Return the [X, Y] coordinate for the center point of the cell that contains the specified text.  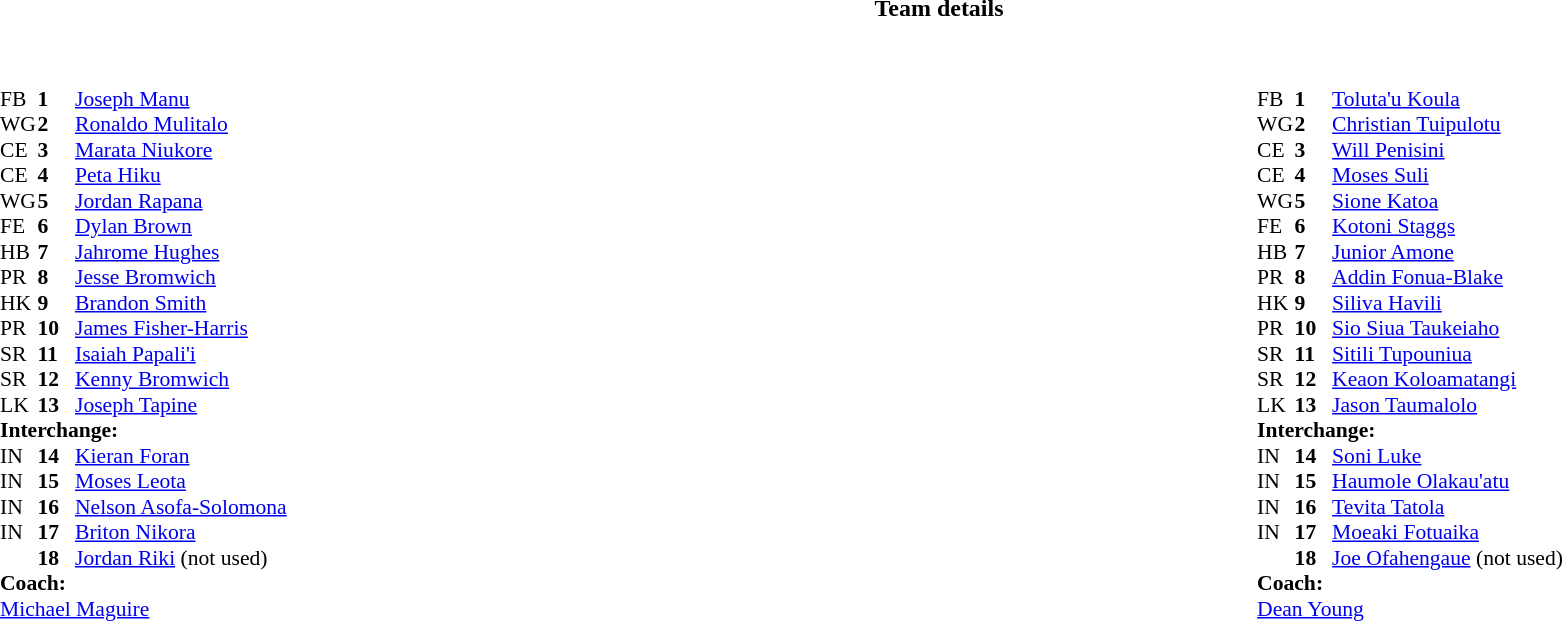
Joseph Tapine [181, 405]
Isaiah Papali'i [181, 354]
James Fisher-Harris [181, 329]
Moses Leota [181, 481]
Ronaldo Mulitalo [181, 125]
Kieran Foran [181, 456]
Briton Nikora [181, 533]
Jordan Rapana [181, 201]
Brandon Smith [181, 303]
Jordan Riki (not used) [181, 558]
Jahrome Hughes [181, 252]
Nelson Asofa-Solomona [181, 507]
Marata Niukore [181, 150]
Dylan Brown [181, 227]
Jesse Bromwich [181, 277]
Coach: [144, 583]
Joseph Manu [181, 99]
Peta Hiku [181, 175]
Interchange: [144, 431]
Kenny Bromwich [181, 379]
